Provide the (x, y) coordinate of the cell's center where the given text is located.  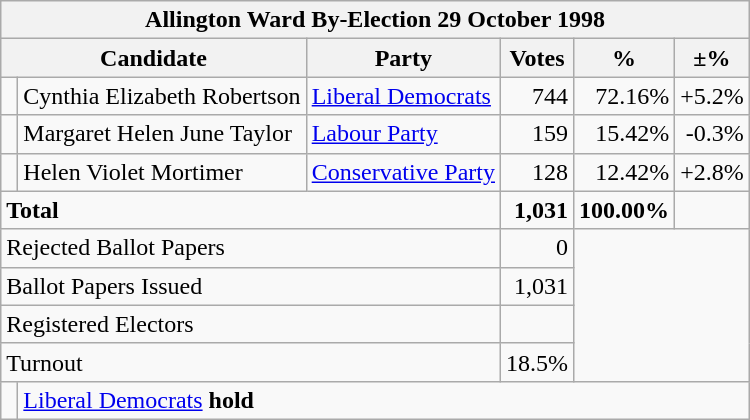
72.16% (624, 96)
Registered Electors (251, 324)
Total (251, 210)
Labour Party (403, 134)
0 (538, 248)
Margaret Helen June Taylor (162, 134)
15.42% (624, 134)
+5.2% (712, 96)
128 (538, 172)
Allington Ward By-Election 29 October 1998 (375, 20)
% (624, 58)
+2.8% (712, 172)
Conservative Party (403, 172)
-0.3% (712, 134)
Liberal Democrats hold (384, 400)
Turnout (251, 362)
Liberal Democrats (403, 96)
±% (712, 58)
Helen Violet Mortimer (162, 172)
100.00% (624, 210)
Ballot Papers Issued (251, 286)
Rejected Ballot Papers (251, 248)
159 (538, 134)
Votes (538, 58)
Party (403, 58)
18.5% (538, 362)
12.42% (624, 172)
Cynthia Elizabeth Robertson (162, 96)
Candidate (154, 58)
744 (538, 96)
